Identify which cell holds the provided text, then report its (x, y) central coordinate. 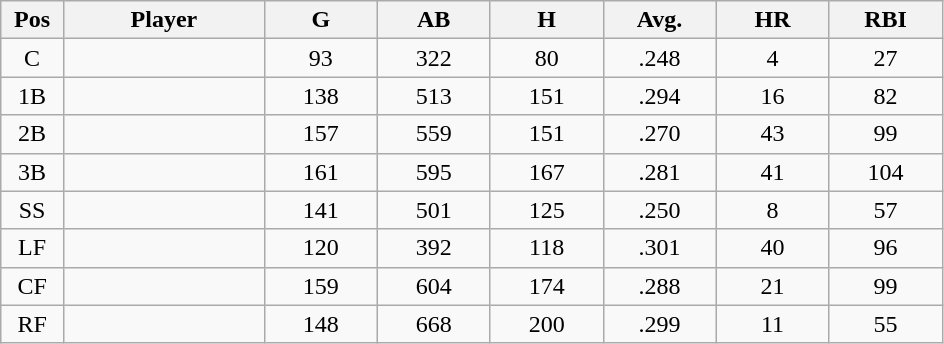
96 (886, 248)
Avg. (660, 20)
43 (772, 134)
.299 (660, 324)
118 (546, 248)
174 (546, 286)
SS (32, 210)
141 (320, 210)
120 (320, 248)
1B (32, 96)
392 (434, 248)
148 (320, 324)
501 (434, 210)
41 (772, 172)
.288 (660, 286)
16 (772, 96)
.250 (660, 210)
200 (546, 324)
H (546, 20)
559 (434, 134)
595 (434, 172)
AB (434, 20)
604 (434, 286)
C (32, 58)
HR (772, 20)
8 (772, 210)
322 (434, 58)
Player (164, 20)
4 (772, 58)
3B (32, 172)
.270 (660, 134)
93 (320, 58)
.281 (660, 172)
2B (32, 134)
21 (772, 286)
RF (32, 324)
668 (434, 324)
11 (772, 324)
.294 (660, 96)
CF (32, 286)
.301 (660, 248)
167 (546, 172)
G (320, 20)
LF (32, 248)
138 (320, 96)
55 (886, 324)
513 (434, 96)
27 (886, 58)
82 (886, 96)
104 (886, 172)
125 (546, 210)
.248 (660, 58)
57 (886, 210)
40 (772, 248)
159 (320, 286)
Pos (32, 20)
161 (320, 172)
80 (546, 58)
RBI (886, 20)
157 (320, 134)
